Capture the cell that displays the provided text and extract its (x, y) central coordinate. 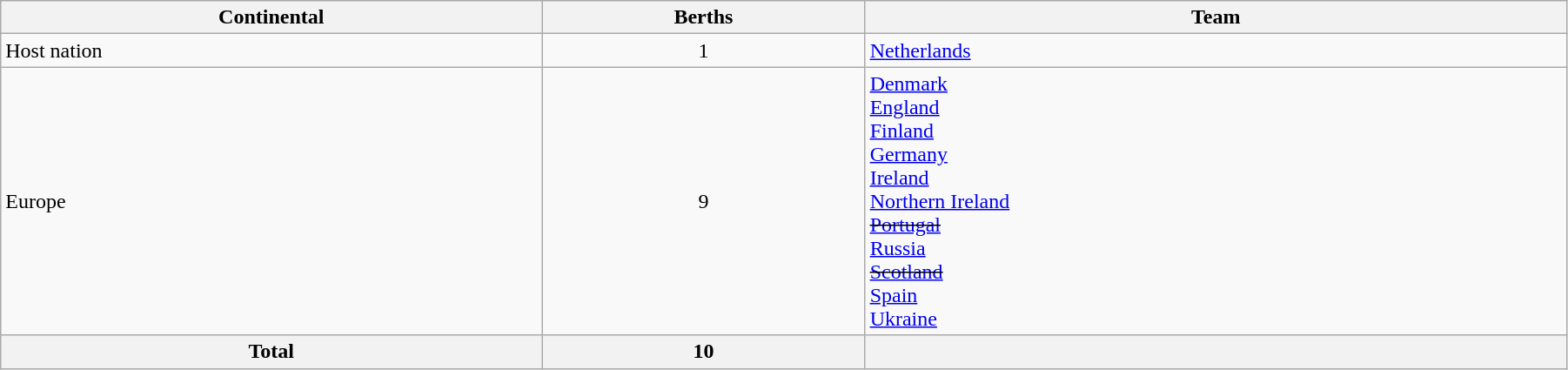
10 (703, 352)
Host nation (271, 50)
1 (703, 50)
9 (703, 201)
Team (1216, 17)
Netherlands (1216, 50)
Denmark England Finland Germany Ireland Northern Ireland Portugal Russia Scotland Spain Ukraine (1216, 201)
Berths (703, 17)
Total (271, 352)
Europe (271, 201)
Continental (271, 17)
